For the text-containing cell, return its midpoint in (X, Y) coordinate format. 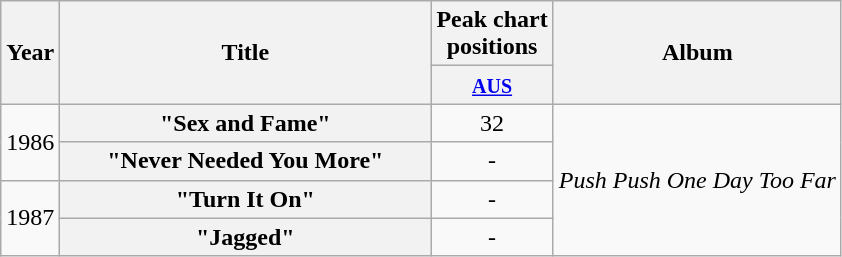
32 (492, 123)
1986 (30, 142)
"Jagged" (246, 237)
Push Push One Day Too Far (697, 180)
"Sex and Fame" (246, 123)
"Never Needed You More" (246, 161)
Year (30, 52)
Title (246, 52)
"Turn It On" (246, 199)
1987 (30, 218)
Peak chartpositions (492, 34)
AUS (492, 85)
Album (697, 52)
